Determine the (X, Y) coordinate at the center of the cell enclosing the given text.  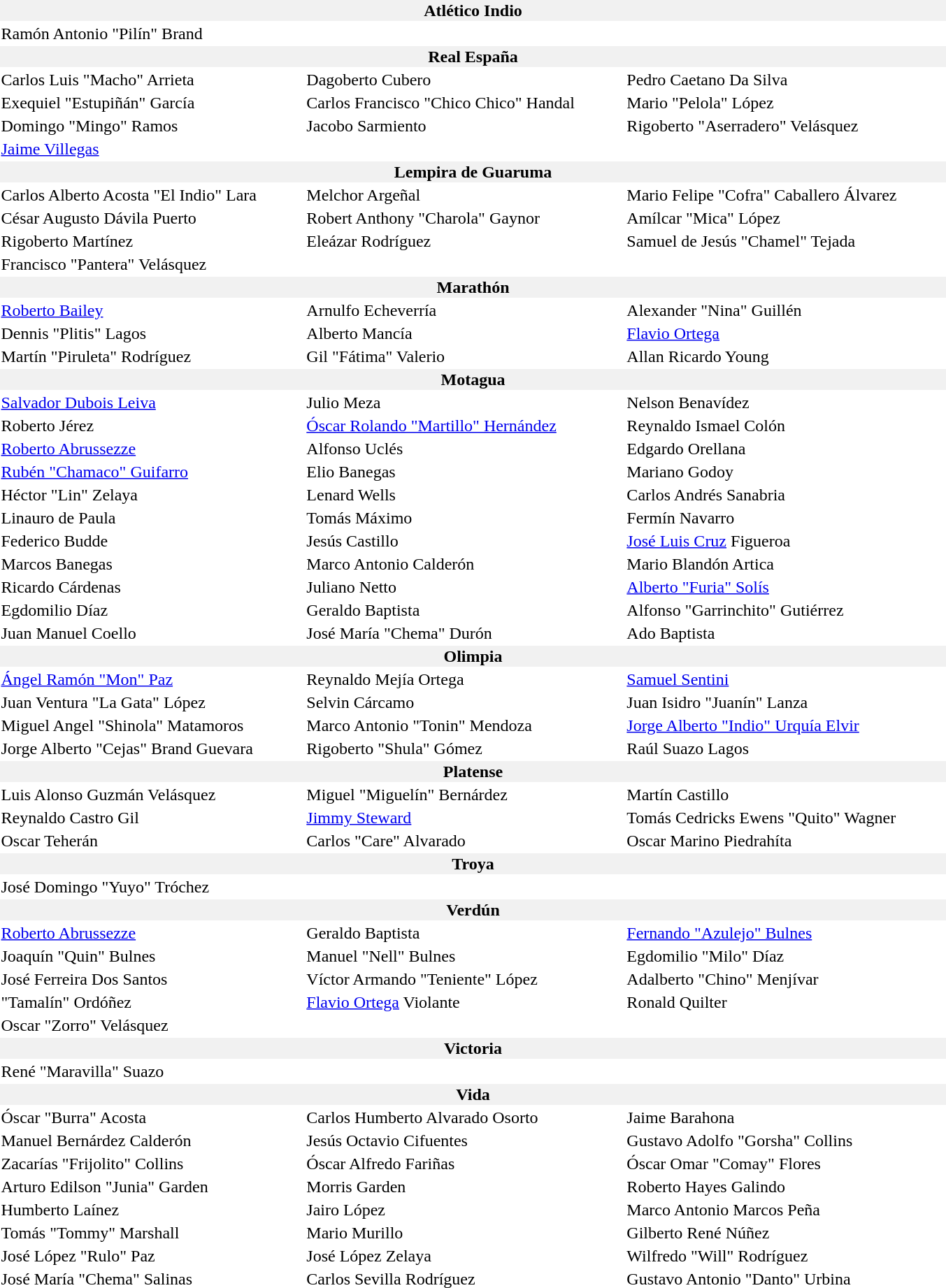
Carlos Humberto Alvarado Osorto (464, 1117)
Óscar "Burra" Acosta (152, 1117)
Victoria (473, 1048)
Héctor "Lin" Zelaya (152, 495)
Real España (473, 57)
Mario Murillo (464, 1233)
Roberto Jérez (152, 426)
Miguel Angel "Shinola" Matamoros (152, 725)
Fernando "Azulejo" Bulnes (786, 933)
Pedro Caetano Da Silva (786, 80)
Atlético Indio (473, 10)
Rigoberto "Shula" Gómez (464, 748)
Edgardo Orellana (786, 449)
Marcos Banegas (152, 564)
Mario Blandón Artica (786, 564)
Reynaldo Mejía Ortega (464, 679)
Lempira de Guaruma (473, 172)
Olimpia (473, 656)
Marathón (473, 287)
José Ferreira Dos Santos (152, 979)
Amílcar "Mica" López (786, 218)
Platense (473, 772)
Jairo López (464, 1210)
Óscar Omar "Comay" Flores (786, 1164)
Fermín Navarro (786, 518)
Martín Castillo (786, 795)
José Luis Cruz Figueroa (786, 541)
Salvador Dubois Leiva (152, 403)
Ángel Ramón "Mon" Paz (152, 679)
Alberto "Furia" Solís (786, 587)
Marco Antonio "Tonin" Mendoza (464, 725)
Gustavo Adolfo "Gorsha" Collins (786, 1141)
Oscar Teherán (152, 841)
Melchor Argeñal (464, 195)
Gil "Fátima" Valerio (464, 356)
Marco Antonio Calderón (464, 564)
Dennis "Plitis" Lagos (152, 333)
Elio Banegas (464, 472)
Motagua (473, 379)
Ricardo Cárdenas (152, 587)
Juan Manuel Coello (152, 633)
Juliano Netto (464, 587)
Flavio Ortega (786, 333)
Alexander "Nina" Guillén (786, 310)
Arnulfo Echeverría (464, 310)
Jesús Castillo (464, 541)
César Augusto Dávila Puerto (152, 218)
Miguel "Miguelín" Bernárdez (464, 795)
Oscar Marino Piedrahíta (786, 841)
Luis Alonso Guzmán Velásquez (152, 795)
Reynaldo Castro Gil (152, 818)
Humberto Laínez (152, 1210)
Allan Ricardo Young (786, 356)
Oscar "Zorro" Velásquez (152, 1025)
Jimmy Steward (464, 818)
Víctor Armando "Teniente" López (464, 979)
Carlos Andrés Sanabria (786, 495)
Jorge Alberto "Indio" Urquía Elvir (786, 725)
Domingo "Mingo" Ramos (152, 126)
Jaime Barahona (786, 1117)
Samuel de Jesús "Chamel" Tejada (786, 241)
Morris Garden (464, 1187)
Egdomilio Díaz (152, 610)
Reynaldo Ismael Colón (786, 426)
Dagoberto Cubero (464, 80)
Lenard Wells (464, 495)
Eleázar Rodríguez (464, 241)
Carlos Francisco "Chico Chico" Handal (464, 103)
Roberto Hayes Galindo (786, 1187)
Marco Antonio Marcos Peña (786, 1210)
Wilfredo "Will" Rodríguez (786, 1256)
Raúl Suazo Lagos (786, 748)
Rigoberto Martínez (152, 241)
José Domingo "Yuyo" Tróchez (152, 887)
Mario Felipe "Cofra" Caballero Álvarez (786, 195)
Arturo Edilson "Junia" Garden (152, 1187)
Linauro de Paula (152, 518)
Óscar Alfredo Fariñas (464, 1164)
Jaime Villegas (152, 149)
Mariano Godoy (786, 472)
Gilberto René Núñez (786, 1233)
Nelson Benavídez (786, 403)
Ado Baptista (786, 633)
Exequiel "Estupiñán" García (152, 103)
Roberto Bailey (152, 310)
Selvin Cárcamo (464, 702)
Jorge Alberto "Cejas" Brand Guevara (152, 748)
José María "Chema" Durón (464, 633)
Alfonso Uclés (464, 449)
José López Zelaya (464, 1256)
Alberto Mancía (464, 333)
Joaquín "Quin" Bulnes (152, 956)
Verdún (473, 910)
Jacobo Sarmiento (464, 126)
José López "Rulo" Paz (152, 1256)
Carlos Alberto Acosta "El Indio" Lara (152, 195)
Francisco "Pantera" Velásquez (152, 264)
Troya (473, 864)
Adalberto "Chino" Menjívar (786, 979)
Jesús Octavio Cifuentes (464, 1141)
Robert Anthony "Charola" Gaynor (464, 218)
Martín "Piruleta" Rodríguez (152, 356)
Carlos "Care" Alvarado (464, 841)
Samuel Sentini (786, 679)
Juan Ventura "La Gata" López (152, 702)
Egdomilio "Milo" Díaz (786, 956)
Tomás "Tommy" Marshall (152, 1233)
Ramón Antonio "Pilín" Brand (152, 34)
Óscar Rolando "Martillo" Hernández (464, 426)
Zacarías "Frijolito" Collins (152, 1164)
Federico Budde (152, 541)
Juan Isidro "Juanín" Lanza (786, 702)
Carlos Luis "Macho" Arrieta (152, 80)
Mario "Pelola" López (786, 103)
Flavio Ortega Violante (464, 1002)
Rigoberto "Aserradero" Velásquez (786, 126)
Manuel "Nell" Bulnes (464, 956)
Tomás Máximo (464, 518)
René "Maravilla" Suazo (152, 1071)
"Tamalín" Ordóñez (152, 1002)
Alfonso "Garrinchito" Gutiérrez (786, 610)
Julio Meza (464, 403)
Rubén "Chamaco" Guifarro (152, 472)
Vida (473, 1094)
Ronald Quilter (786, 1002)
Tomás Cedricks Ewens "Quito" Wagner (786, 818)
Manuel Bernárdez Calderón (152, 1141)
